Identify which cell holds the provided text, then report its [x, y] central coordinate. 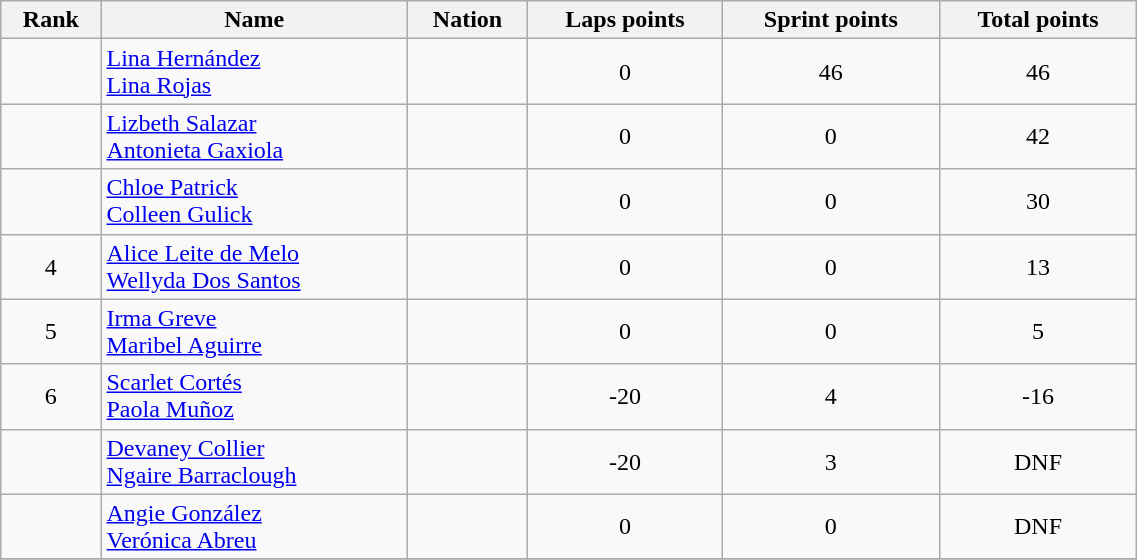
Sprint points [830, 20]
Alice Leite de MeloWellyda Dos Santos [254, 266]
Scarlet CortésPaola Muñoz [254, 396]
6 [51, 396]
Nation [467, 20]
13 [1038, 266]
3 [830, 462]
Angie GonzálezVerónica Abreu [254, 526]
Irma GreveMaribel Aguirre [254, 332]
Rank [51, 20]
Chloe PatrickColleen Gulick [254, 202]
Lina HernándezLina Rojas [254, 72]
Name [254, 20]
Lizbeth SalazarAntonieta Gaxiola [254, 136]
Laps points [626, 20]
42 [1038, 136]
30 [1038, 202]
-16 [1038, 396]
Devaney CollierNgaire Barraclough [254, 462]
Total points [1038, 20]
